Locate the cell with the specified text and output its (x, y) center coordinate. 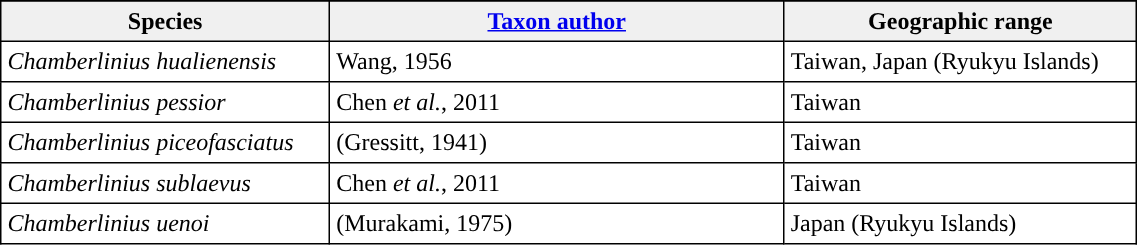
(Murakami, 1975) (557, 223)
Taiwan, Japan (Ryukyu Islands) (960, 61)
Chamberlinius hualienensis (166, 61)
Wang, 1956 (557, 61)
Chamberlinius uenoi (166, 223)
Chamberlinius pessior (166, 102)
Geographic range (960, 21)
Japan (Ryukyu Islands) (960, 223)
Taxon author (557, 21)
(Gressitt, 1941) (557, 142)
Chamberlinius piceofasciatus (166, 142)
Chamberlinius sublaevus (166, 183)
Species (166, 21)
